Detect which cell encompasses the target text, then output its [X, Y] center coordinate. 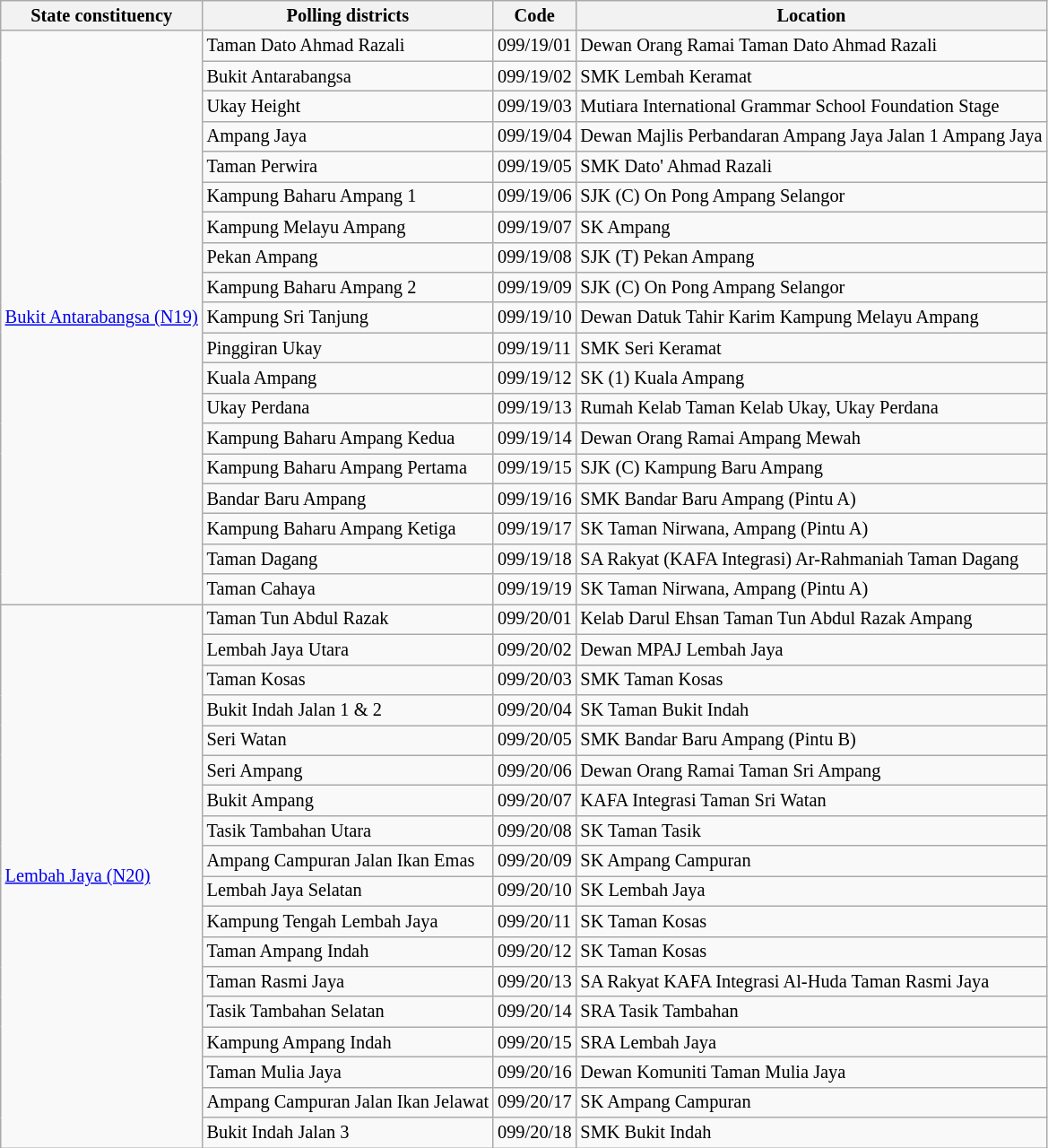
099/19/17 [534, 528]
State constituency [102, 15]
Pinggiran Ukay [348, 348]
Kampung Ampang Indah [348, 1042]
SRA Tasik Tambahan [810, 1012]
SMK Lembah Keramat [810, 76]
SMK Bukit Indah [810, 1133]
Bukit Indah Jalan 3 [348, 1133]
Taman Cahaya [348, 589]
Taman Dato Ahmad Razali [348, 46]
Rumah Kelab Taman Kelab Ukay, Ukay Perdana [810, 408]
Dewan Majlis Perbandaran Ampang Jaya Jalan 1 Ampang Jaya [810, 136]
099/19/03 [534, 106]
SK Lembah Jaya [810, 891]
099/19/13 [534, 408]
SA Rakyat KAFA Integrasi Al-Huda Taman Rasmi Jaya [810, 981]
099/19/12 [534, 378]
Pekan Ampang [348, 257]
Kampung Tengah Lembah Jaya [348, 921]
Bukit Indah Jalan 1 & 2 [348, 709]
Kampung Baharu Ampang Pertama [348, 468]
SMK Bandar Baru Ampang (Pintu A) [810, 499]
Taman Rasmi Jaya [348, 981]
KAFA Integrasi Taman Sri Watan [810, 800]
Code [534, 15]
SJK (C) Kampung Baru Ampang [810, 468]
Taman Kosas [348, 680]
099/19/19 [534, 589]
Kampung Melayu Ampang [348, 227]
Bukit Ampang [348, 800]
099/19/04 [534, 136]
099/20/14 [534, 1012]
Ukay Height [348, 106]
099/19/18 [534, 559]
Kuala Ampang [348, 378]
099/20/10 [534, 891]
Tasik Tambahan Selatan [348, 1012]
099/19/09 [534, 287]
099/19/10 [534, 317]
099/19/07 [534, 227]
Ampang Campuran Jalan Ikan Emas [348, 861]
099/20/16 [534, 1072]
SJK (T) Pekan Ampang [810, 257]
099/20/07 [534, 800]
SK (1) Kuala Ampang [810, 378]
099/20/18 [534, 1133]
Bukit Antarabangsa (N19) [102, 317]
SMK Taman Kosas [810, 680]
Dewan Orang Ramai Taman Sri Ampang [810, 770]
Lembah Jaya (N20) [102, 875]
Lembah Jaya Selatan [348, 891]
Dewan Datuk Tahir Karim Kampung Melayu Ampang [810, 317]
099/19/05 [534, 167]
Lembah Jaya Utara [348, 649]
Dewan Orang Ramai Taman Dato Ahmad Razali [810, 46]
Dewan Komuniti Taman Mulia Jaya [810, 1072]
SMK Seri Keramat [810, 348]
099/20/12 [534, 952]
099/20/11 [534, 921]
Location [810, 15]
Kampung Baharu Ampang Kedua [348, 439]
099/20/13 [534, 981]
099/20/09 [534, 861]
099/19/01 [534, 46]
099/20/01 [534, 619]
099/20/15 [534, 1042]
099/19/02 [534, 76]
SMK Dato' Ahmad Razali [810, 167]
099/20/04 [534, 709]
Kelab Darul Ehsan Taman Tun Abdul Razak Ampang [810, 619]
SK Taman Bukit Indah [810, 709]
Ampang Jaya [348, 136]
SRA Lembah Jaya [810, 1042]
Ampang Campuran Jalan Ikan Jelawat [348, 1102]
099/20/05 [534, 740]
099/19/11 [534, 348]
Bukit Antarabangsa [348, 76]
099/20/08 [534, 831]
Tasik Tambahan Utara [348, 831]
Kampung Baharu Ampang 1 [348, 196]
Taman Perwira [348, 167]
Bandar Baru Ampang [348, 499]
Kampung Baharu Ampang Ketiga [348, 528]
Ukay Perdana [348, 408]
Seri Ampang [348, 770]
Taman Dagang [348, 559]
Taman Mulia Jaya [348, 1072]
SK Taman Tasik [810, 831]
Seri Watan [348, 740]
099/19/06 [534, 196]
099/19/15 [534, 468]
099/19/08 [534, 257]
099/20/06 [534, 770]
Dewan Orang Ramai Ampang Mewah [810, 439]
Taman Ampang Indah [348, 952]
099/20/02 [534, 649]
Dewan MPAJ Lembah Jaya [810, 649]
099/19/14 [534, 439]
Polling districts [348, 15]
Mutiara International Grammar School Foundation Stage [810, 106]
SMK Bandar Baru Ampang (Pintu B) [810, 740]
SK Ampang [810, 227]
Kampung Baharu Ampang 2 [348, 287]
099/20/17 [534, 1102]
Taman Tun Abdul Razak [348, 619]
099/19/16 [534, 499]
Kampung Sri Tanjung [348, 317]
SA Rakyat (KAFA Integrasi) Ar-Rahmaniah Taman Dagang [810, 559]
099/20/03 [534, 680]
